For the text-containing cell, return its midpoint in (X, Y) coordinate format. 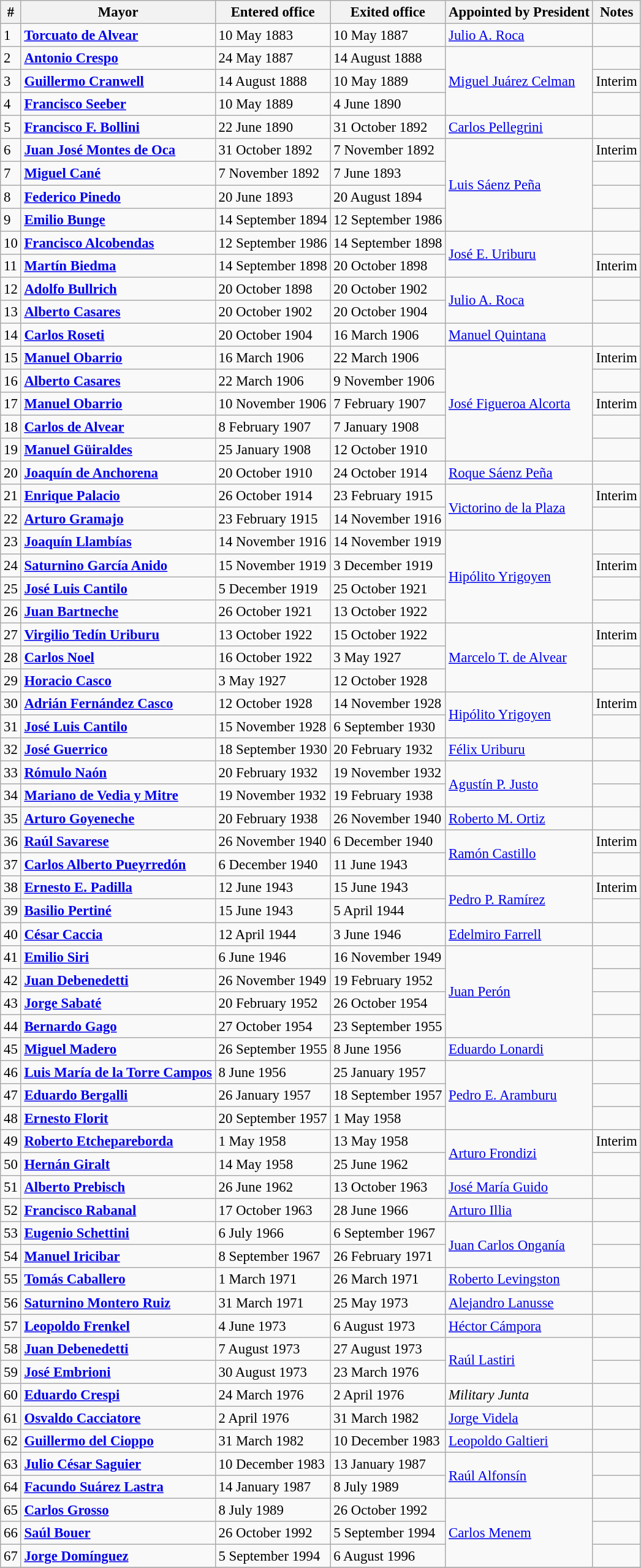
Victorino de la Plaza (520, 508)
19 February 1938 (388, 796)
26 (11, 611)
29 (11, 680)
12 October 1910 (388, 450)
3 June 1946 (388, 934)
27 (11, 634)
20 February 1938 (273, 819)
8 February 1907 (273, 427)
Miguel Madero (118, 1049)
Francisco Seeber (118, 104)
10 May 1887 (388, 36)
27 October 1954 (273, 1026)
Torcuato de Alvear (118, 36)
34 (11, 796)
Carlos Noel (118, 658)
23 March 1976 (388, 1372)
Emilio Siri (118, 957)
6 August 1973 (388, 1326)
Arturo Gramajo (118, 519)
56 (11, 1303)
Tomás Caballero (118, 1280)
4 June 1890 (388, 104)
Jorge Domínguez (118, 1556)
Arturo Illia (520, 1211)
Carlos Menem (520, 1534)
25 June 1962 (388, 1165)
Roberto M. Ortiz (520, 819)
4 (11, 104)
Francisco F. Bollini (118, 127)
25 January 1908 (273, 450)
Arturo Goyeneche (118, 819)
9 November 1906 (388, 381)
25 May 1973 (388, 1303)
Osvaldo Cacciatore (118, 1418)
6 (11, 150)
63 (11, 1464)
Mariano de Vedia y Mitre (118, 796)
Miguel Cané (118, 173)
Mayor (118, 12)
Leopoldo Galtieri (520, 1441)
24 October 1914 (388, 473)
Guillermo del Cioppo (118, 1441)
7 August 1973 (273, 1349)
20 June 1893 (273, 197)
Raúl Savarese (118, 842)
Saturnino García Anido (118, 565)
64 (11, 1487)
Raúl Alfonsín (520, 1475)
Joaquín Llambías (118, 542)
48 (11, 1118)
Carlos de Alvear (118, 427)
13 (11, 312)
57 (11, 1326)
17 October 1963 (273, 1211)
Carlos Alberto Pueyrredón (118, 865)
15 October 1922 (388, 634)
49 (11, 1141)
26 October 1954 (388, 1003)
37 (11, 865)
36 (11, 842)
60 (11, 1395)
15 November 1928 (273, 726)
9 (11, 219)
7 June 1893 (388, 173)
Hernán Giralt (118, 1165)
11 (11, 265)
20 September 1957 (273, 1118)
Adolfo Bullrich (118, 289)
Carlos Roseti (118, 335)
12 (11, 289)
Julio César Saguier (118, 1464)
26 January 1957 (273, 1095)
Adrián Fernández Casco (118, 704)
6 July 1966 (273, 1233)
Entered office (273, 12)
Virgilio Tedín Uriburu (118, 634)
61 (11, 1418)
Saturnino Montero Ruiz (118, 1303)
67 (11, 1556)
8 (11, 197)
35 (11, 819)
18 (11, 427)
16 November 1949 (388, 957)
Military Junta (520, 1395)
30 August 1973 (273, 1372)
14 (11, 335)
5 (11, 127)
26 November 1949 (273, 980)
41 (11, 957)
54 (11, 1257)
26 October 1914 (273, 496)
27 August 1973 (388, 1349)
Alejandro Lanusse (520, 1303)
Ramón Castillo (520, 853)
5 April 1944 (388, 911)
14 January 1987 (273, 1487)
Francisco Rabanal (118, 1211)
Pedro P. Ramírez (520, 900)
Martín Biedma (118, 265)
45 (11, 1049)
Eduardo Bergalli (118, 1095)
31 (11, 726)
Roberto Levingston (520, 1280)
58 (11, 1349)
15 (11, 358)
10 May 1883 (273, 36)
65 (11, 1510)
28 June 1966 (388, 1211)
17 (11, 404)
19 February 1952 (388, 980)
Leopoldo Frenkel (118, 1326)
24 March 1976 (273, 1395)
46 (11, 1072)
51 (11, 1187)
Pedro E. Aramburu (520, 1095)
16 (11, 381)
20 (11, 473)
Luis María de la Torre Campos (118, 1072)
José Figueroa Alcorta (520, 404)
24 (11, 565)
26 March 1971 (388, 1280)
22 (11, 519)
Miguel Juárez Celman (520, 81)
Juan Bartneche (118, 611)
20 August 1894 (388, 197)
José E. Uriburu (520, 254)
Héctor Cámpora (520, 1326)
22 June 1890 (273, 127)
13 January 1987 (388, 1464)
Marcelo T. de Alvear (520, 657)
Jorge Sabaté (118, 1003)
César Caccia (118, 934)
Appointed by President (520, 12)
20 October 1910 (273, 473)
6 September 1930 (388, 726)
25 (11, 588)
Manuel Iricibar (118, 1257)
20 February 1952 (273, 1003)
26 October 1921 (273, 611)
Francisco Alcobendas (118, 243)
23 (11, 542)
31 March 1971 (273, 1303)
26 June 1962 (273, 1187)
28 (11, 658)
Manuel Quintana (520, 335)
25 January 1957 (388, 1072)
21 (11, 496)
10 November 1906 (273, 404)
7 (11, 173)
Rómulo Naón (118, 773)
Saúl Bouer (118, 1533)
Carlos Pellegrini (520, 127)
Juan José Montes de Oca (118, 150)
53 (11, 1233)
6 August 1996 (388, 1556)
14 November 1928 (388, 704)
Eduardo Crespi (118, 1395)
13 October 1963 (388, 1187)
Horacio Casco (118, 680)
13 May 1958 (388, 1141)
Félix Uriburu (520, 750)
33 (11, 773)
6 September 1967 (388, 1233)
1 (11, 36)
Carlos Grosso (118, 1510)
3 December 1919 (388, 565)
Alberto Prebisch (118, 1187)
Antonio Crespo (118, 58)
16 October 1922 (273, 658)
Roberto Etchepareborda (118, 1141)
Exited office (388, 12)
Basilio Pertiné (118, 911)
Luis Sáenz Peña (520, 185)
7 January 1908 (388, 427)
José Guerrico (118, 750)
50 (11, 1165)
42 (11, 980)
44 (11, 1026)
62 (11, 1441)
14 September 1894 (273, 219)
3 (11, 82)
25 October 1921 (388, 588)
Edelmiro Farrell (520, 934)
Juan Carlos Onganía (520, 1244)
24 May 1887 (273, 58)
66 (11, 1533)
18 September 1930 (273, 750)
39 (11, 911)
32 (11, 750)
José Embrioni (118, 1372)
14 November 1919 (388, 542)
7 February 1907 (388, 404)
Bernardo Gago (118, 1026)
43 (11, 1003)
Federico Pinedo (118, 197)
Eugenio Schettini (118, 1233)
2 (11, 58)
6 June 1946 (273, 957)
Enrique Palacio (118, 496)
Ernesto Florit (118, 1118)
26 February 1971 (388, 1257)
Arturo Frondizi (520, 1152)
19 (11, 450)
10 (11, 243)
Roque Sáenz Peña (520, 473)
47 (11, 1095)
38 (11, 888)
# (11, 12)
Agustín P. Justo (520, 785)
Joaquín de Anchorena (118, 473)
Eduardo Lonardi (520, 1049)
8 September 1967 (273, 1257)
14 May 1958 (273, 1165)
Facundo Suárez Lastra (118, 1487)
12 April 1944 (273, 934)
Juan Perón (520, 991)
Ernesto E. Padilla (118, 888)
40 (11, 934)
Raúl Lastiri (520, 1360)
55 (11, 1280)
5 December 1919 (273, 588)
Guillermo Cranwell (118, 82)
1 March 1971 (273, 1280)
12 June 1943 (273, 888)
Emilio Bunge (118, 219)
15 November 1919 (273, 565)
30 (11, 704)
Notes (616, 12)
11 June 1943 (388, 865)
Jorge Videla (520, 1418)
52 (11, 1211)
4 June 1973 (273, 1326)
26 September 1955 (273, 1049)
59 (11, 1372)
Manuel Güiraldes (118, 450)
José María Guido (520, 1187)
18 September 1957 (388, 1095)
23 September 1955 (388, 1026)
